Return the [X, Y] coordinate for the center point of the cell that contains the specified text.  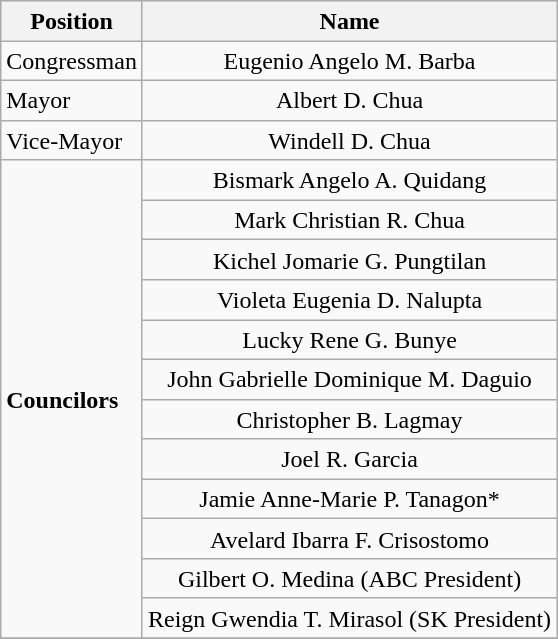
Albert D. Chua [349, 100]
Vice-Mayor [72, 140]
Joel R. Garcia [349, 459]
Lucky Rene G. Bunye [349, 340]
Christopher B. Lagmay [349, 419]
Reign Gwendia T. Mirasol (SK President) [349, 618]
Bismark Angelo A. Quidang [349, 180]
Mayor [72, 100]
Name [349, 21]
Violeta Eugenia D. Nalupta [349, 300]
Kichel Jomarie G. Pungtilan [349, 260]
Avelard Ibarra F. Crisostomo [349, 539]
Windell D. Chua [349, 140]
Congressman [72, 61]
John Gabrielle Dominique M. Daguio [349, 379]
Eugenio Angelo M. Barba [349, 61]
Councilors [72, 399]
Mark Christian R. Chua [349, 220]
Position [72, 21]
Jamie Anne-Marie P. Tanagon* [349, 499]
Gilbert O. Medina (ABC President) [349, 579]
